Extract the [X, Y] coordinate from the center of the cell holding the provided text.  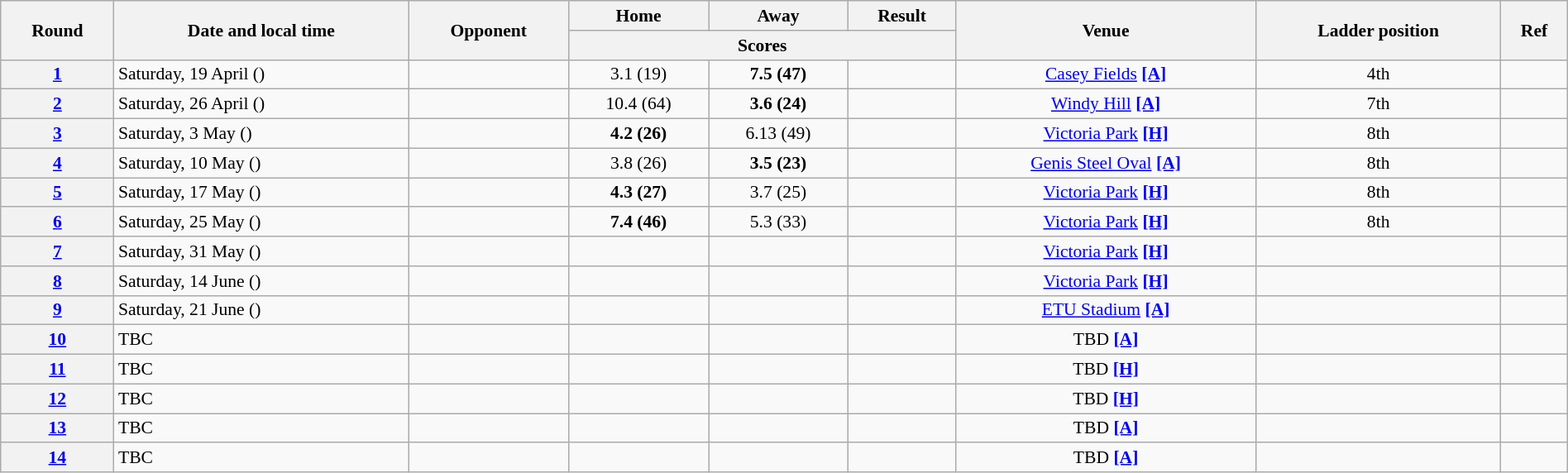
Venue [1107, 30]
Saturday, 17 May () [261, 193]
8 [58, 281]
Opponent [489, 30]
Ladder position [1378, 30]
4 [58, 163]
Saturday, 31 May () [261, 251]
Saturday, 10 May () [261, 163]
7 [58, 251]
Scores [762, 45]
Date and local time [261, 30]
9 [58, 310]
Saturday, 26 April () [261, 104]
4.2 (26) [638, 134]
Saturday, 19 April () [261, 74]
10 [58, 340]
7.4 (46) [638, 222]
6 [58, 222]
Ref [1534, 30]
Casey Fields [A] [1107, 74]
Saturday, 25 May () [261, 222]
2 [58, 104]
3.7 (25) [779, 193]
3.5 (23) [779, 163]
Away [779, 16]
Round [58, 30]
3.1 (19) [638, 74]
10.4 (64) [638, 104]
3.8 (26) [638, 163]
Home [638, 16]
Saturday, 21 June () [261, 310]
13 [58, 428]
5 [58, 193]
4th [1378, 74]
3.6 (24) [779, 104]
3 [58, 134]
Saturday, 14 June () [261, 281]
Genis Steel Oval [A] [1107, 163]
Saturday, 3 May () [261, 134]
11 [58, 370]
Windy Hill [A] [1107, 104]
14 [58, 458]
5.3 (33) [779, 222]
Result [901, 16]
12 [58, 399]
7th [1378, 104]
1 [58, 74]
4.3 (27) [638, 193]
6.13 (49) [779, 134]
7.5 (47) [779, 74]
ETU Stadium [A] [1107, 310]
